Output the (x, y) coordinate of the center of the cell containing the given text.  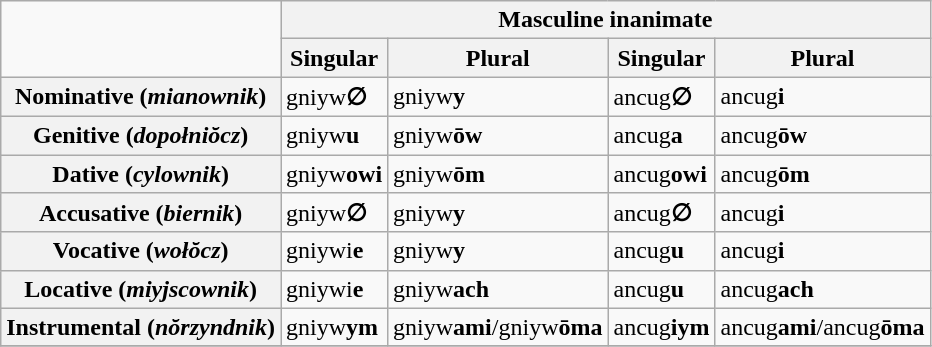
Genitive (dopołniŏcz) (141, 135)
Instrumental (nŏrzyndnik) (141, 327)
Vocative (wołŏcz) (141, 251)
Dative (cylownik) (141, 173)
ancugach (822, 289)
gniywach (498, 289)
ancugōw (822, 135)
gniywōm (498, 173)
gniywōw (498, 135)
ancuga (662, 135)
gniywym (334, 327)
ancugowi (662, 173)
gniywowi (334, 173)
Nominative (mianownik) (141, 97)
ancugōm (822, 173)
ancugiym (662, 327)
gniywami/gniywōma (498, 327)
Locative (miyjscownik) (141, 289)
Masculine inanimate (606, 20)
gniywu (334, 135)
ancugami/ancugōma (822, 327)
Accusative (biernik) (141, 213)
